Return (X, Y) of the center of cell containing provided text 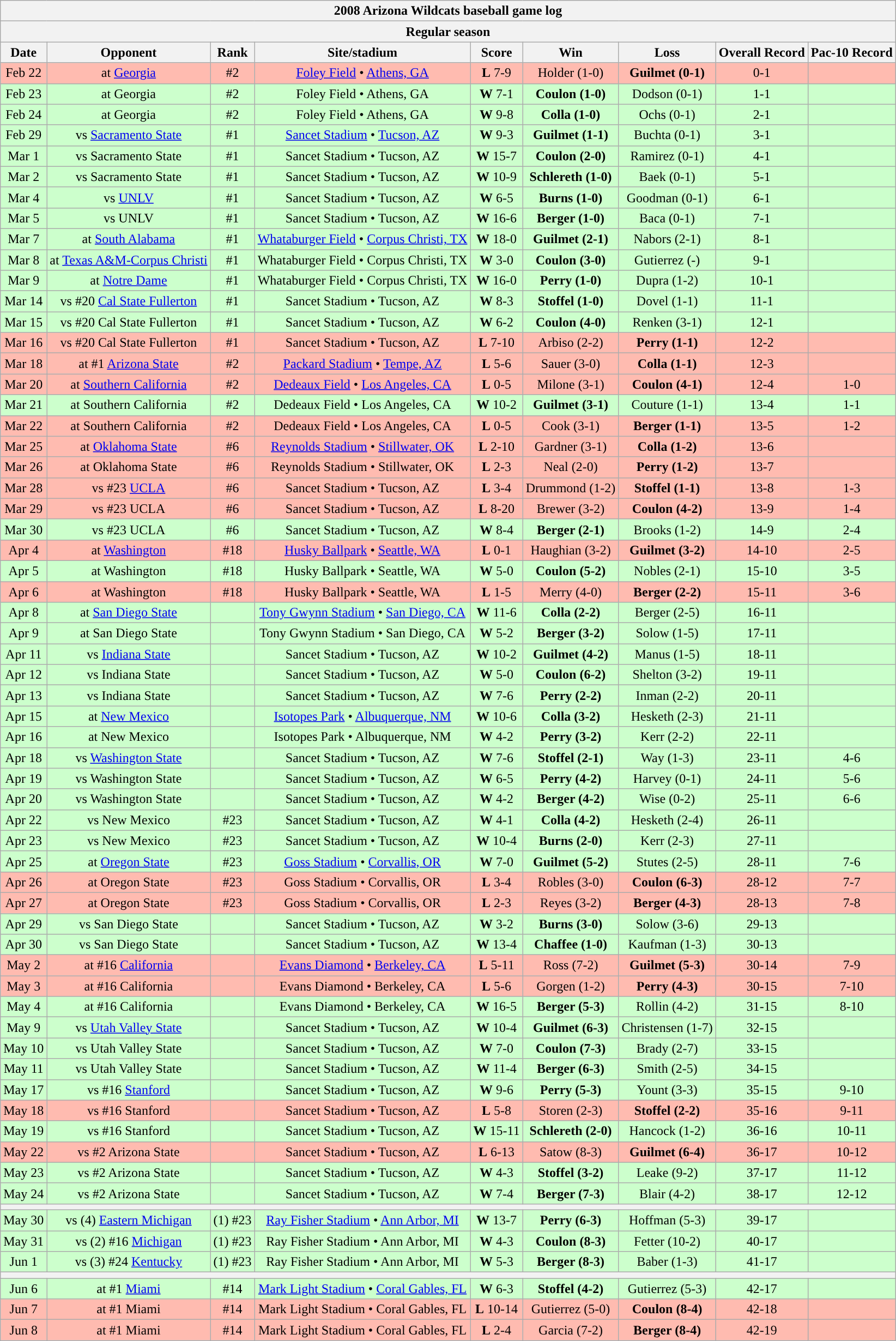
W 11-4 (497, 1069)
13-5 (762, 426)
Coulon (4-1) (667, 384)
Kerr (2-3) (667, 841)
Coulon (6-3) (667, 882)
May 19 (24, 1131)
Stoffel (1-0) (571, 301)
May 10 (24, 1048)
at #1 Arizona State (129, 364)
Guilmet (3-1) (571, 405)
3-6 (851, 591)
Win (571, 52)
Feb 22 (24, 73)
34-15 (762, 1069)
10-11 (851, 1131)
23-11 (762, 758)
May 4 (24, 1007)
Arbiso (2-2) (571, 343)
Apr 8 (24, 613)
Feb 24 (24, 114)
at South Alabama (129, 239)
Mar 14 (24, 301)
W 3-0 (497, 260)
Stoffel (3-2) (571, 1173)
Guilmet (6-3) (571, 1028)
L 2-10 (497, 446)
9-1 (762, 260)
L 5-11 (497, 965)
Stoffel (1-1) (667, 488)
Reyes (3-2) (571, 903)
12-3 (762, 364)
W 3-2 (497, 924)
Jun 7 (24, 1309)
Apr 20 (24, 799)
Colla (1-2) (667, 446)
Perry (5-3) (571, 1090)
W 8-3 (497, 301)
Jun 1 (24, 1262)
L 7-9 (497, 73)
Gutierrez (5-0) (571, 1309)
Berger (4-2) (571, 799)
Gardner (3-1) (571, 446)
May 11 (24, 1069)
Coulon (8-3) (571, 1241)
Mar 9 (24, 281)
10-12 (851, 1152)
Mar 15 (24, 322)
W 16-6 (497, 218)
Jun 6 (24, 1289)
2-1 (762, 114)
Guilmet (4-2) (571, 654)
38-17 (762, 1193)
W 9-3 (497, 135)
Colla (1-1) (667, 364)
W 7-4 (497, 1193)
May 31 (24, 1241)
33-15 (762, 1048)
W 18-0 (497, 239)
9-11 (851, 1110)
Rank (232, 52)
Perry (4-2) (571, 778)
Baca (0-1) (667, 218)
Mar 30 (24, 529)
Burns (2-0) (571, 841)
W 7-1 (497, 94)
Colla (3-2) (571, 716)
Baber (1-3) (667, 1262)
Berger (2-5) (667, 613)
Jun 8 (24, 1330)
2008 Arizona Wildcats baseball game log (448, 11)
15-11 (762, 591)
7-6 (851, 861)
14-10 (762, 550)
Feb 23 (24, 94)
Berger (1-0) (571, 218)
Berger (4-3) (667, 903)
Mar 5 (24, 218)
13-8 (762, 488)
Stutes (2-5) (667, 861)
L 5-8 (497, 1110)
30-14 (762, 965)
May 17 (24, 1090)
Haughian (3-2) (571, 550)
W 10-9 (497, 177)
Stoffel (2-2) (667, 1110)
W 16-5 (497, 1007)
May 23 (24, 1173)
Mar 7 (24, 239)
Packard Stadium • Tempe, AZ (362, 364)
27-11 (762, 841)
13-6 (762, 446)
Dupra (1-2) (667, 281)
42-19 (762, 1330)
Berger (3-2) (571, 633)
Regular season (448, 32)
Gorgen (1-2) (571, 986)
8-1 (762, 239)
Apr 29 (24, 924)
at Texas A&M-Corpus Christi (129, 260)
24-11 (762, 778)
Burns (1-0) (571, 197)
21-11 (762, 716)
Berger (6-3) (571, 1069)
Chaffee (1-0) (571, 945)
W 8-4 (497, 529)
Berger (7-3) (571, 1193)
W 10-6 (497, 716)
Hancock (1-2) (667, 1131)
13-7 (762, 467)
28-12 (762, 882)
Shelton (3-2) (667, 675)
5-1 (762, 177)
31-15 (762, 1007)
Manus (1-5) (667, 654)
Solow (3-6) (667, 924)
Brooks (1-2) (667, 529)
6-6 (851, 799)
17-11 (762, 633)
Holder (1-0) (571, 73)
Wise (0-2) (667, 799)
Perry (2-2) (571, 696)
W 9-8 (497, 114)
35-16 (762, 1110)
Stoffel (2-1) (571, 758)
Storen (2-3) (571, 1110)
8-10 (851, 1007)
Site/stadium (362, 52)
L 7-10 (497, 343)
Berger (8-3) (571, 1262)
Guilmet (1-1) (571, 135)
Perry (4-3) (667, 986)
Ramirez (0-1) (667, 156)
Mar 25 (24, 446)
19-11 (762, 675)
7-1 (762, 218)
Apr 9 (24, 633)
Mar 22 (24, 426)
42-18 (762, 1309)
Guilmet (0-1) (667, 73)
11-12 (851, 1173)
May 22 (24, 1152)
28-11 (762, 861)
Apr 26 (24, 882)
Coulon (3-0) (571, 260)
15-10 (762, 571)
Apr 4 (24, 550)
39-17 (762, 1220)
12-12 (851, 1193)
L 1-5 (497, 591)
Coulon (7-3) (571, 1048)
1-2 (851, 426)
Score (497, 52)
Apr 18 (24, 758)
Kerr (2-2) (667, 737)
May 18 (24, 1110)
W 13-4 (497, 945)
Perry (3-2) (571, 737)
7-10 (851, 986)
Mar 29 (24, 509)
Milone (3-1) (571, 384)
2-5 (851, 550)
L 2-4 (497, 1330)
W 16-0 (497, 281)
Way (1-3) (667, 758)
Garcia (7-2) (571, 1330)
W 15-7 (497, 156)
Rollin (4-2) (667, 1007)
W 13-7 (497, 1220)
Colla (2-2) (571, 613)
Apr 16 (24, 737)
L 0-1 (497, 550)
May 2 (24, 965)
Berger (2-1) (571, 529)
Coulon (4-2) (667, 509)
Coulon (5-2) (571, 571)
35-15 (762, 1090)
vs (3) #24 Kentucky (129, 1262)
18-11 (762, 654)
Berger (2-2) (667, 591)
6-1 (762, 197)
Apr 13 (24, 696)
12-4 (762, 384)
Berger (8-4) (667, 1330)
Drummond (1-2) (571, 488)
Berger (5-3) (571, 1007)
4-6 (851, 758)
Coulon (2-0) (571, 156)
Mar 4 (24, 197)
Satow (8-3) (571, 1152)
Schlereth (2-0) (571, 1131)
W 11-6 (497, 613)
Ross (7-2) (571, 965)
L 8-20 (497, 509)
W 6-3 (497, 1289)
Apr 27 (24, 903)
Apr 11 (24, 654)
Gutierrez (5-3) (667, 1289)
2-4 (851, 529)
Mar 21 (24, 405)
10-1 (762, 281)
Overall Record (762, 52)
Inman (2-2) (667, 696)
W 15-11 (497, 1131)
Hesketh (2-3) (667, 716)
Perry (1-0) (571, 281)
Hoffman (5-3) (667, 1220)
37-17 (762, 1173)
Dovel (1-1) (667, 301)
28-13 (762, 903)
12-2 (762, 343)
Harvey (0-1) (667, 778)
Solow (1-5) (667, 633)
13-9 (762, 509)
Kaufman (1-3) (667, 945)
Coulon (1-0) (571, 94)
Guilmet (6-4) (667, 1152)
Blair (4-2) (667, 1193)
Stoffel (4-2) (571, 1289)
May 24 (24, 1193)
W 5-2 (497, 633)
26-11 (762, 820)
Apr 25 (24, 861)
7-7 (851, 882)
May 3 (24, 986)
20-11 (762, 696)
Burns (3-0) (571, 924)
Perry (6-3) (571, 1220)
at Notre Dame (129, 281)
Apr 12 (24, 675)
Nobles (2-1) (667, 571)
16-11 (762, 613)
12-1 (762, 322)
22-11 (762, 737)
Mar 8 (24, 260)
Fetter (10-2) (667, 1241)
Goodman (0-1) (667, 197)
Brady (2-7) (667, 1048)
Mar 28 (24, 488)
Guilmet (5-2) (571, 861)
11-1 (762, 301)
Mar 1 (24, 156)
Cook (3-1) (571, 426)
4-1 (762, 156)
Smith (2-5) (667, 1069)
36-16 (762, 1131)
13-4 (762, 405)
42-17 (762, 1289)
Gutierrez (-) (667, 260)
Schlereth (1-0) (571, 177)
May 30 (24, 1220)
Apr 23 (24, 841)
14-9 (762, 529)
Brewer (3-2) (571, 509)
Merry (4-0) (571, 591)
Renken (3-1) (667, 322)
Buchta (0-1) (667, 135)
W 4-1 (497, 820)
Guilmet (5-3) (667, 965)
Perry (1-1) (667, 343)
Coulon (4-0) (571, 322)
Apr 6 (24, 591)
Neal (2-0) (571, 467)
1-4 (851, 509)
7-8 (851, 903)
3-1 (762, 135)
Berger (1-1) (667, 426)
Mar 16 (24, 343)
41-17 (762, 1262)
Apr 19 (24, 778)
W 6-2 (497, 322)
Nabors (2-1) (667, 239)
Coulon (8-4) (667, 1309)
W 9-6 (497, 1090)
Mar 20 (24, 384)
29-13 (762, 924)
0-1 (762, 73)
Mar 18 (24, 364)
L 6-13 (497, 1152)
1-0 (851, 384)
Christensen (1-7) (667, 1028)
Baek (0-1) (667, 177)
Date (24, 52)
vs (2) #16 Michigan (129, 1241)
9-10 (851, 1090)
40-17 (762, 1241)
Loss (667, 52)
Perry (1-2) (667, 467)
Colla (1-0) (571, 114)
W 5-3 (497, 1262)
Leake (9-2) (667, 1173)
36-17 (762, 1152)
Guilmet (2-1) (571, 239)
25-11 (762, 799)
Apr 15 (24, 716)
Sauer (3-0) (571, 364)
Colla (4-2) (571, 820)
Yount (3-3) (667, 1090)
Feb 29 (24, 135)
vs (4) Eastern Michigan (129, 1220)
L 10-14 (497, 1309)
30-15 (762, 986)
Opponent (129, 52)
Guilmet (3-2) (667, 550)
7-9 (851, 965)
Coulon (6-2) (571, 675)
Apr 22 (24, 820)
Couture (1-1) (667, 405)
Mar 2 (24, 177)
Dodson (0-1) (667, 94)
Apr 5 (24, 571)
30-13 (762, 945)
32-15 (762, 1028)
Hesketh (2-4) (667, 820)
Ochs (0-1) (667, 114)
May 9 (24, 1028)
1-3 (851, 488)
Pac-10 Record (851, 52)
5-6 (851, 778)
3-5 (851, 571)
Mar 26 (24, 467)
Apr 30 (24, 945)
Robles (3-0) (571, 882)
